From the cell containing the given text, extract its center point as [x, y] coordinate. 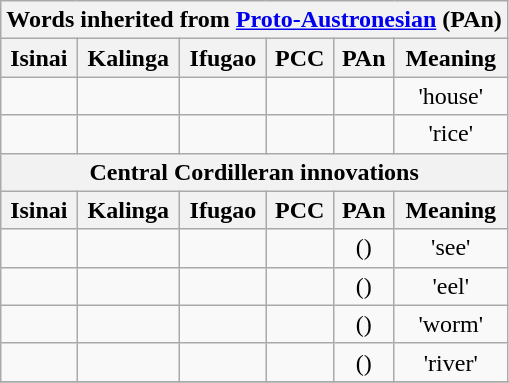
'see' [450, 248]
Words inherited from Proto-Austronesian (PAn) [254, 20]
'eel' [450, 286]
Central Cordilleran innovations [254, 172]
'house' [450, 96]
'river' [450, 362]
'rice' [450, 134]
'worm' [450, 324]
